Identify which cell holds the provided text, then report its (x, y) central coordinate. 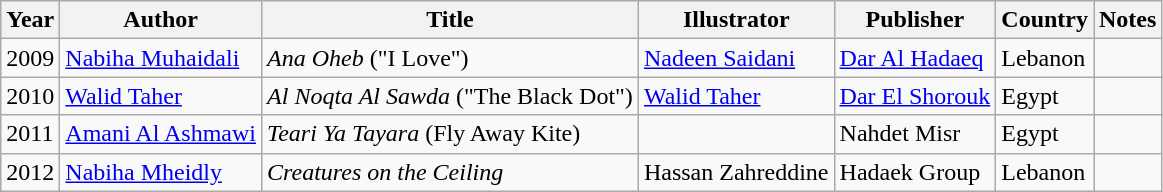
Country (1045, 20)
Publisher (915, 20)
Hassan Zahreddine (736, 172)
2011 (30, 134)
Creatures on the Ceiling (450, 172)
Nadeen Saidani (736, 58)
Nahdet Misr (915, 134)
2012 (30, 172)
Dar Al Hadaeq (915, 58)
2010 (30, 96)
Illustrator (736, 20)
Nabiha Mheidly (161, 172)
Notes (1128, 20)
Amani Al Ashmawi (161, 134)
Nabiha Muhaidali (161, 58)
Teari Ya Tayara (Fly Away Kite) (450, 134)
Author (161, 20)
2009 (30, 58)
Year (30, 20)
Dar El Shorouk (915, 96)
Ana Oheb ("I Love") (450, 58)
Al Noqta Al Sawda ("The Black Dot") (450, 96)
Title (450, 20)
Hadaek Group (915, 172)
